Find where the given text appears and provide that cell's center as [X, Y] coordinate. 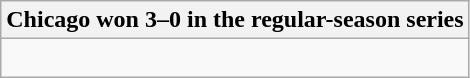
Chicago won 3–0 in the regular-season series [235, 20]
